Capture the cell that displays the provided text and extract its [X, Y] central coordinate. 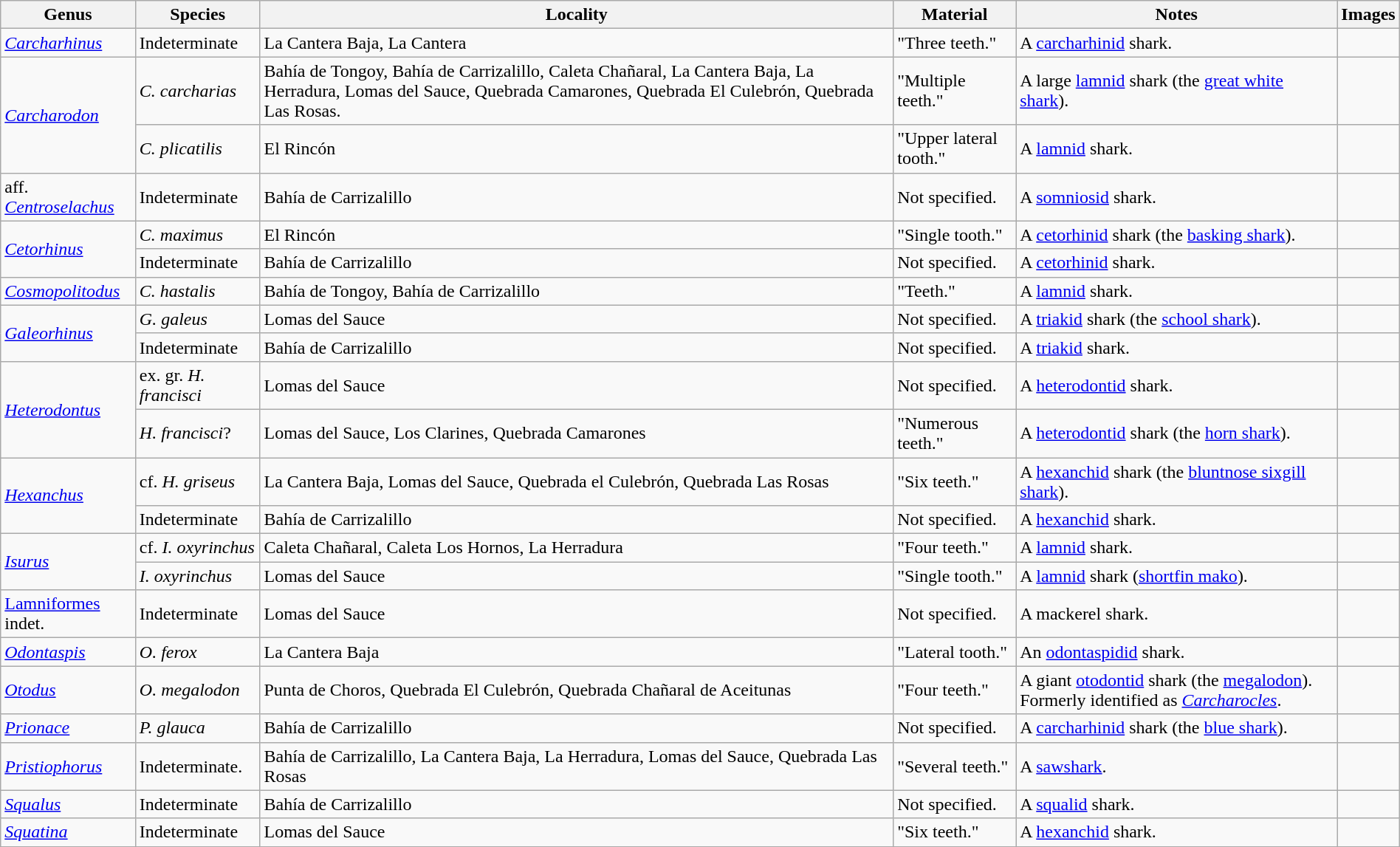
A cetorhinid shark (the basking shark). [1177, 235]
Cosmopolitodus [68, 291]
A heterodontid shark. [1177, 385]
cf. I. oxyrinchus [198, 548]
Otodus [68, 690]
Hexanchus [68, 496]
Lomas del Sauce, Los Clarines, Quebrada Camarones [577, 433]
P. glauca [198, 728]
I. oxyrinchus [198, 576]
G. galeus [198, 319]
"Lateral tooth." [955, 652]
A sawshark. [1177, 767]
Punta de Choros, Quebrada El Culebrón, Quebrada Chañaral de Aceitunas [577, 690]
A giant otodontid shark (the megalodon). Formerly identified as Carcharocles. [1177, 690]
A triakid shark (the school shark). [1177, 319]
Locality [577, 15]
C. maximus [198, 235]
A heterodontid shark (the horn shark). [1177, 433]
Images [1368, 15]
La Cantera Baja, Lomas del Sauce, Quebrada el Culebrón, Quebrada Las Rosas [577, 481]
A carcharhinid shark (the blue shark). [1177, 728]
Galeorhinus [68, 333]
Prionace [68, 728]
"Several teeth." [955, 767]
Species [198, 15]
A large lamnid shark (the great white shark). [1177, 91]
A hexanchid shark (the bluntnose sixgill shark). [1177, 481]
Heterodontus [68, 409]
"Three teeth." [955, 43]
"Upper lateral tooth." [955, 149]
A somniosid shark. [1177, 196]
La Cantera Baja, La Cantera [577, 43]
A cetorhinid shark. [1177, 263]
"Multiple teeth." [955, 91]
Notes [1177, 15]
An odontaspidid shark. [1177, 652]
O. megalodon [198, 690]
Genus [68, 15]
Carcharodon [68, 115]
Odontaspis [68, 652]
Cetorhinus [68, 249]
C. hastalis [198, 291]
ex. gr. H. francisci [198, 385]
Indeterminate. [198, 767]
Isurus [68, 562]
A triakid shark. [1177, 347]
"Numerous teeth." [955, 433]
"Teeth." [955, 291]
Lamniformes indet. [68, 614]
Squalus [68, 804]
Carcharhinus [68, 43]
O. ferox [198, 652]
A mackerel shark. [1177, 614]
A lamnid shark (shortfin mako). [1177, 576]
A squalid shark. [1177, 804]
Pristiophorus [68, 767]
A carcharhinid shark. [1177, 43]
Material [955, 15]
cf. H. griseus [198, 481]
Bahía de Tongoy, Bahía de Carrizalillo [577, 291]
Bahía de Carrizalillo, La Cantera Baja, La Herradura, Lomas del Sauce, Quebrada Las Rosas [577, 767]
Squatina [68, 832]
H. francisci? [198, 433]
La Cantera Baja [577, 652]
Caleta Chañaral, Caleta Los Hornos, La Herradura [577, 548]
aff. Centroselachus [68, 196]
C. carcharias [198, 91]
C. plicatilis [198, 149]
